Identify which cell holds the provided text, then report its [X, Y] central coordinate. 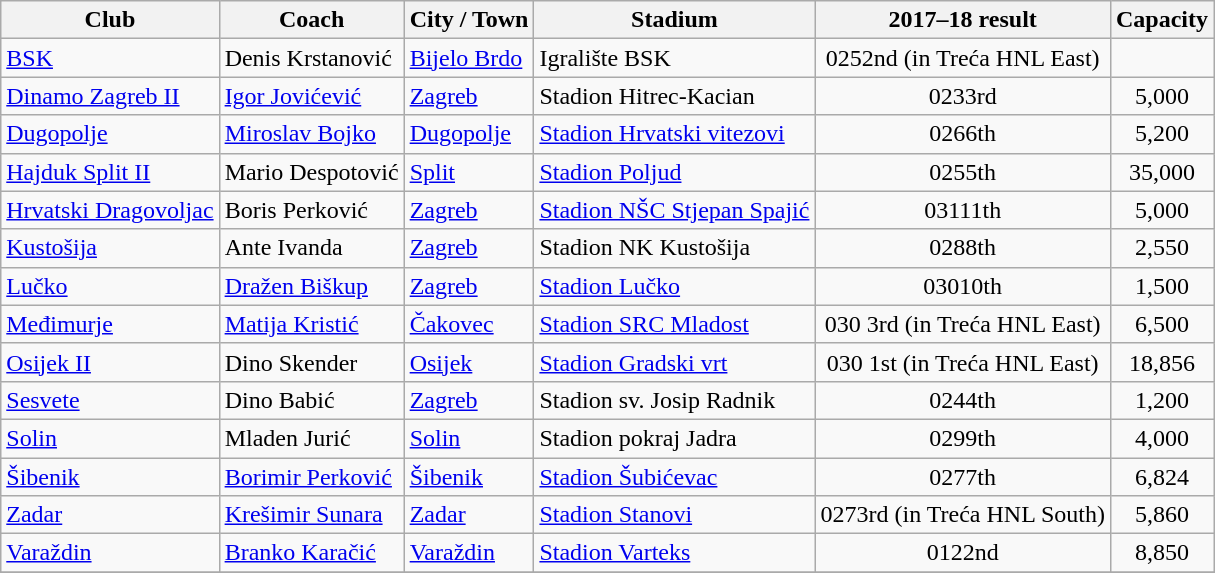
Matija Kristić [312, 324]
Mladen Jurić [312, 438]
Mario Despotović [312, 172]
Hajduk Split II [110, 172]
5,860 [1162, 515]
6,500 [1162, 324]
Borimir Perković [312, 477]
030 1st (in Treća HNL East) [963, 362]
Stadion Hrvatski vitezovi [674, 134]
Bijelo Brdo [469, 58]
Osijek [469, 362]
0299th [963, 438]
Stadium [674, 20]
030 3rd (in Treća HNL East) [963, 324]
Dražen Biškup [312, 286]
Lučko [110, 286]
Capacity [1162, 20]
35,000 [1162, 172]
0266th [963, 134]
Boris Perković [312, 210]
Sesvete [110, 400]
0277th [963, 477]
0233rd [963, 96]
Ante Ivanda [312, 248]
BSK [110, 58]
0122nd [963, 553]
Stadion Stanovi [674, 515]
Stadion Poljud [674, 172]
Denis Krstanović [312, 58]
Stadion Šubićevac [674, 477]
Coach [312, 20]
Stadion Hitrec-Kacian [674, 96]
Dino Skender [312, 362]
Kustošija [110, 248]
Stadion Gradski vrt [674, 362]
2017–18 result [963, 20]
0252nd (in Treća HNL East) [963, 58]
Stadion Lučko [674, 286]
03010th [963, 286]
Stadion NK Kustošija [674, 248]
0244th [963, 400]
Hrvatski Dragovoljac [110, 210]
Međimurje [110, 324]
1,500 [1162, 286]
1,200 [1162, 400]
Stadion Varteks [674, 553]
03111th [963, 210]
Stadion pokraj Jadra [674, 438]
18,856 [1162, 362]
0273rd (in Treća HNL South) [963, 515]
Branko Karačić [312, 553]
Miroslav Bojko [312, 134]
Stadion NŠC Stjepan Spajić [674, 210]
2,550 [1162, 248]
Split [469, 172]
0288th [963, 248]
Krešimir Sunara [312, 515]
Stadion sv. Josip Radnik [674, 400]
Igralište BSK [674, 58]
5,200 [1162, 134]
0255th [963, 172]
Igor Jovićević [312, 96]
4,000 [1162, 438]
Čakovec [469, 324]
Club [110, 20]
Dinamo Zagreb II [110, 96]
Dino Babić [312, 400]
8,850 [1162, 553]
6,824 [1162, 477]
Osijek II [110, 362]
Stadion SRC Mladost [674, 324]
City / Town [469, 20]
